Pinpoint the cell where the given text exists, returning its (x, y) midpoint coordinate. 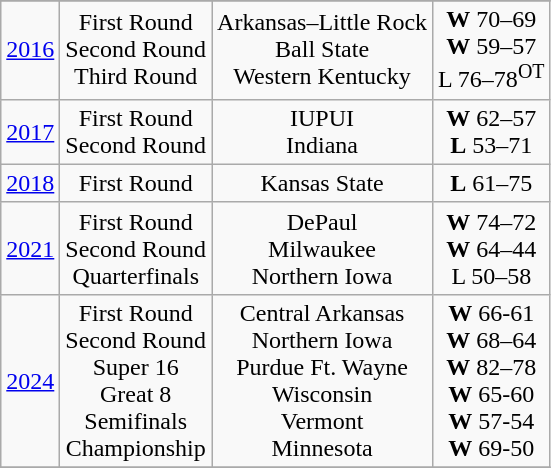
IUPUIIndiana (322, 132)
First RoundSecond Round (136, 132)
DePaulMilwaukeeNorthern Iowa (322, 248)
W 74–72W 64–44L 50–58 (492, 248)
W 62–57L 53–71 (492, 132)
First RoundSecond RoundQuarterfinals (136, 248)
Central ArkansasNorthern IowaPurdue Ft. WayneWisconsinVermontMinnesota (322, 380)
Arkansas–Little RockBall StateWestern Kentucky (322, 50)
2018 (30, 183)
Kansas State (322, 183)
2024 (30, 380)
L 61–75 (492, 183)
W 66-61W 68–64W 82–78W 65-60W 57-54W 69-50 (492, 380)
First RoundSecond RoundThird Round (136, 50)
W 70–69W 59–57L 76–78OT (492, 50)
First RoundSecond RoundSuper 16Great 8SemifinalsChampionship (136, 380)
2017 (30, 132)
2016 (30, 50)
2021 (30, 248)
First Round (136, 183)
